Return [x, y] of the center of cell containing provided text 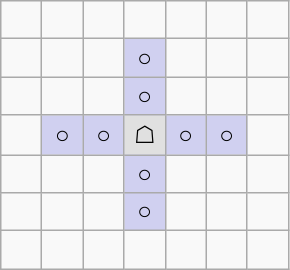
☖ [144, 135]
